Determine the (X, Y) coordinate at the center of the cell enclosing the given text.  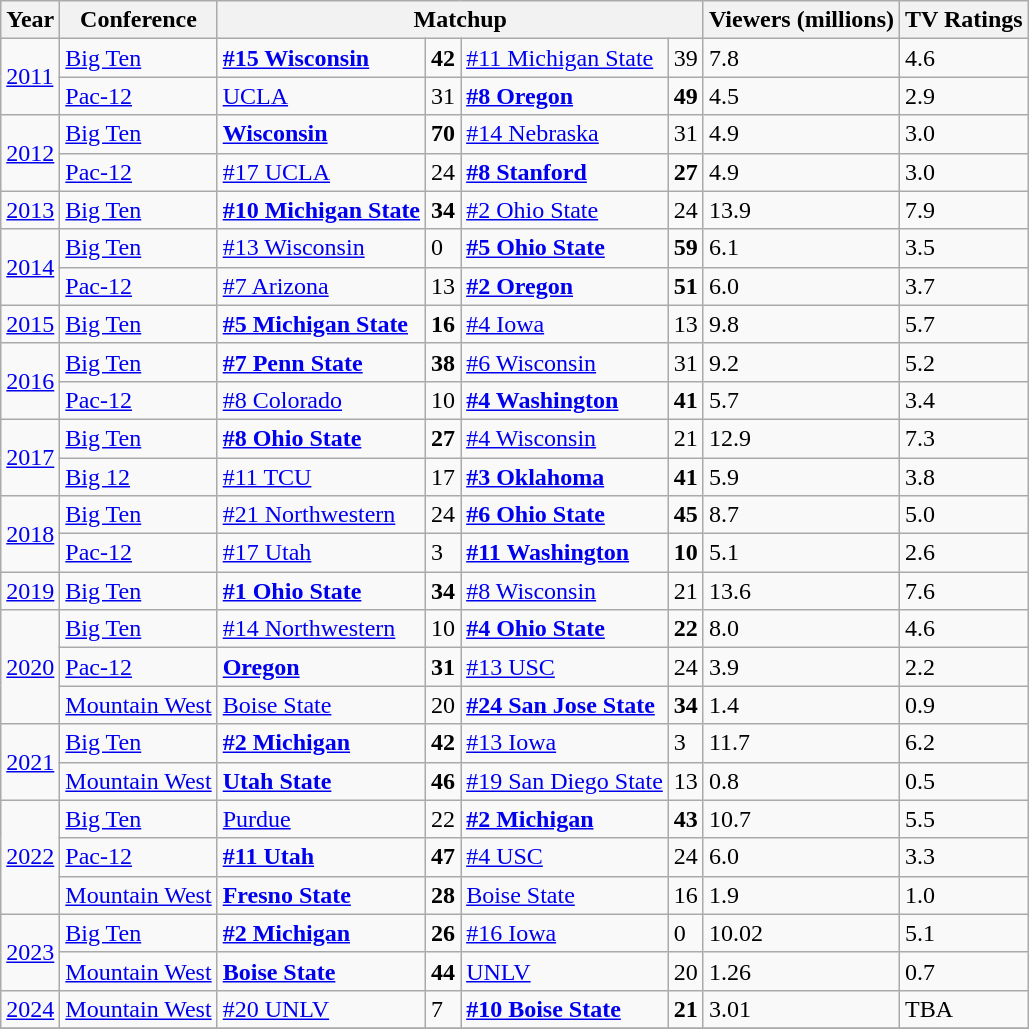
Utah State (321, 781)
3.01 (801, 1009)
#7 Penn State (321, 362)
5.2 (964, 362)
5.0 (964, 515)
#21 Northwestern (321, 515)
26 (444, 933)
#10 Boise State (565, 1009)
12.9 (801, 438)
5.9 (801, 477)
UCLA (321, 96)
44 (444, 971)
8.0 (801, 629)
47 (444, 857)
7.3 (964, 438)
2015 (30, 324)
#7 Arizona (321, 286)
7.9 (964, 210)
Matchup (460, 20)
2018 (30, 534)
2022 (30, 857)
#14 Nebraska (565, 134)
0.7 (964, 971)
#4 Washington (565, 400)
49 (686, 96)
#20 UNLV (321, 1009)
7.8 (801, 58)
#4 Wisconsin (565, 438)
10.7 (801, 819)
7.6 (964, 591)
1.26 (801, 971)
17 (444, 477)
3.8 (964, 477)
2016 (30, 381)
4.5 (801, 96)
Year (30, 20)
6.2 (964, 743)
UNLV (565, 971)
9.2 (801, 362)
7 (444, 1009)
11.7 (801, 743)
TV Ratings (964, 20)
0.9 (964, 705)
6.1 (801, 248)
2019 (30, 591)
10.02 (801, 933)
5.5 (964, 819)
Viewers (millions) (801, 20)
2.9 (964, 96)
#8 Wisconsin (565, 591)
1.4 (801, 705)
#11 Washington (565, 553)
39 (686, 58)
0.8 (801, 781)
2014 (30, 267)
8.7 (801, 515)
43 (686, 819)
#11 TCU (321, 477)
Purdue (321, 819)
Oregon (321, 667)
#11 Utah (321, 857)
1.0 (964, 895)
#15 Wisconsin (321, 58)
2011 (30, 77)
#8 Oregon (565, 96)
#4 Iowa (565, 324)
#17 UCLA (321, 172)
3.4 (964, 400)
#8 Colorado (321, 400)
#24 San Jose State (565, 705)
46 (444, 781)
2012 (30, 153)
#2 Ohio State (565, 210)
51 (686, 286)
2013 (30, 210)
13.9 (801, 210)
#5 Michigan State (321, 324)
1.9 (801, 895)
2024 (30, 1009)
#13 Iowa (565, 743)
#11 Michigan State (565, 58)
#4 USC (565, 857)
#2 Oregon (565, 286)
3.5 (964, 248)
9.8 (801, 324)
#17 Utah (321, 553)
#19 San Diego State (565, 781)
0.5 (964, 781)
#13 USC (565, 667)
#3 Oklahoma (565, 477)
59 (686, 248)
2020 (30, 667)
2017 (30, 457)
2.6 (964, 553)
2023 (30, 952)
Big 12 (138, 477)
#16 Iowa (565, 933)
3.7 (964, 286)
#8 Stanford (565, 172)
#10 Michigan State (321, 210)
3.3 (964, 857)
28 (444, 895)
#4 Ohio State (565, 629)
45 (686, 515)
#13 Wisconsin (321, 248)
Fresno State (321, 895)
70 (444, 134)
#6 Wisconsin (565, 362)
3.9 (801, 667)
Conference (138, 20)
TBA (964, 1009)
2021 (30, 762)
#1 Ohio State (321, 591)
2.2 (964, 667)
#8 Ohio State (321, 438)
#14 Northwestern (321, 629)
38 (444, 362)
#5 Ohio State (565, 248)
#6 Ohio State (565, 515)
Wisconsin (321, 134)
13.6 (801, 591)
